For the text-containing cell, return its midpoint in [X, Y] coordinate format. 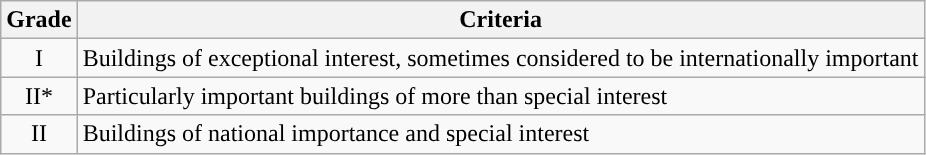
II [39, 134]
Grade [39, 20]
Criteria [500, 20]
II* [39, 96]
Particularly important buildings of more than special interest [500, 96]
Buildings of exceptional interest, sometimes considered to be internationally important [500, 58]
Buildings of national importance and special interest [500, 134]
I [39, 58]
